Scan for the cell matching the given text and deliver its [x, y] coordinate at center. 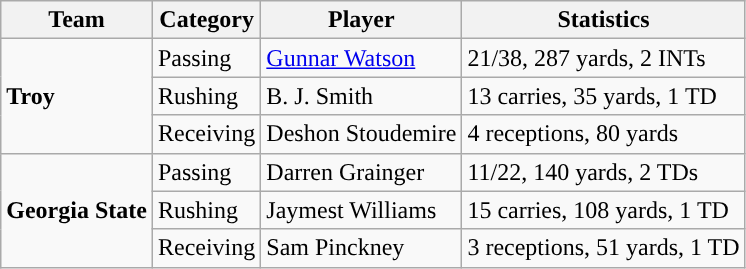
21/38, 287 yards, 2 INTs [604, 58]
Category [206, 20]
15 carries, 108 yards, 1 TD [604, 210]
11/22, 140 yards, 2 TDs [604, 172]
Statistics [604, 20]
Player [362, 20]
Team [77, 20]
Georgia State [77, 210]
Jaymest Williams [362, 210]
Deshon Stoudemire [362, 134]
B. J. Smith [362, 96]
Darren Grainger [362, 172]
4 receptions, 80 yards [604, 134]
3 receptions, 51 yards, 1 TD [604, 248]
Troy [77, 96]
Gunnar Watson [362, 58]
Sam Pinckney [362, 248]
13 carries, 35 yards, 1 TD [604, 96]
